Find where the given text appears and provide that cell's center as (x, y) coordinate. 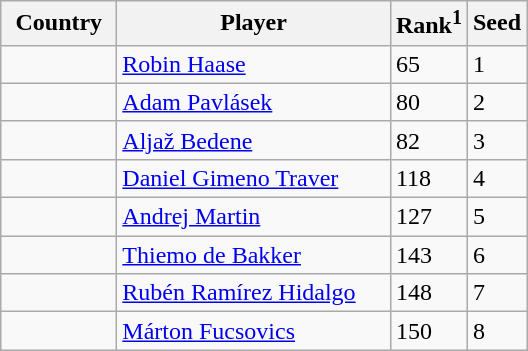
2 (496, 102)
127 (428, 217)
8 (496, 331)
1 (496, 64)
6 (496, 255)
148 (428, 293)
4 (496, 178)
Country (59, 24)
Rank1 (428, 24)
3 (496, 140)
150 (428, 331)
5 (496, 217)
Rubén Ramírez Hidalgo (254, 293)
143 (428, 255)
Seed (496, 24)
Aljaž Bedene (254, 140)
Andrej Martin (254, 217)
Player (254, 24)
82 (428, 140)
80 (428, 102)
118 (428, 178)
Robin Haase (254, 64)
Thiemo de Bakker (254, 255)
Adam Pavlásek (254, 102)
Márton Fucsovics (254, 331)
Daniel Gimeno Traver (254, 178)
7 (496, 293)
65 (428, 64)
